Extract the (x, y) coordinate from the center of the cell holding the provided text.  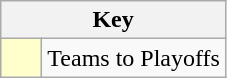
Key (114, 20)
Teams to Playoffs (134, 58)
